Determine the (X, Y) coordinate at the center of the cell enclosing the given text.  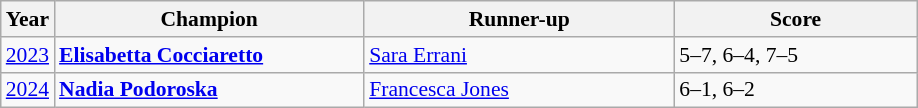
Year (28, 19)
Sara Errani (519, 55)
Runner-up (519, 19)
Score (796, 19)
2023 (28, 55)
Francesca Jones (519, 90)
Champion (209, 19)
6–1, 6–2 (796, 90)
2024 (28, 90)
Elisabetta Cocciaretto (209, 55)
5–7, 6–4, 7–5 (796, 55)
Nadia Podoroska (209, 90)
